From the cell containing the given text, extract its center point as [x, y] coordinate. 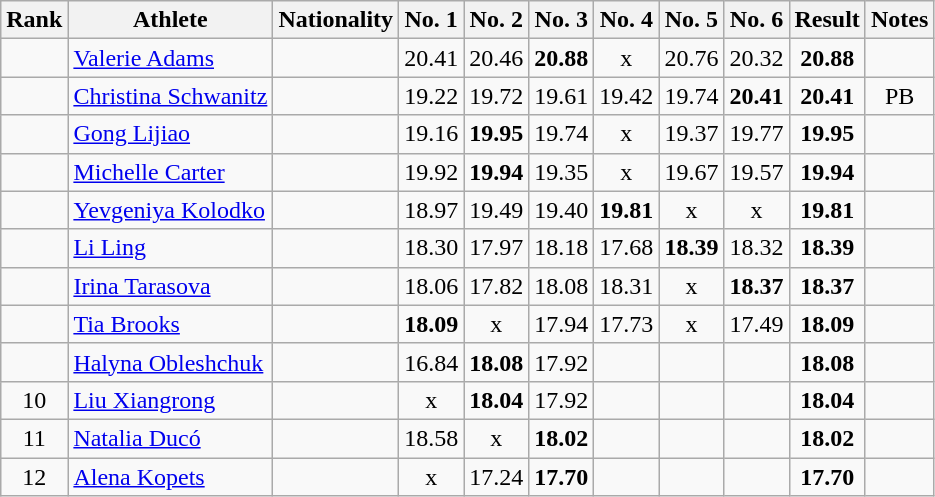
17.49 [756, 324]
Li Ling [170, 248]
19.57 [756, 172]
19.42 [626, 96]
18.31 [626, 286]
Liu Xiangrong [170, 400]
18.32 [756, 248]
Michelle Carter [170, 172]
Irina Tarasova [170, 286]
18.18 [562, 248]
18.30 [432, 248]
No. 3 [562, 20]
20.46 [496, 58]
12 [34, 477]
19.49 [496, 210]
19.16 [432, 134]
20.76 [692, 58]
Alena Kopets [170, 477]
18.06 [432, 286]
19.40 [562, 210]
Christina Schwanitz [170, 96]
17.94 [562, 324]
17.73 [626, 324]
17.82 [496, 286]
19.61 [562, 96]
PB [899, 96]
Halyna Obleshchuk [170, 362]
Nationality [336, 20]
Notes [899, 20]
No. 1 [432, 20]
19.22 [432, 96]
Natalia Ducó [170, 438]
No. 5 [692, 20]
19.67 [692, 172]
Valerie Adams [170, 58]
16.84 [432, 362]
10 [34, 400]
17.97 [496, 248]
17.24 [496, 477]
19.92 [432, 172]
Rank [34, 20]
11 [34, 438]
Athlete [170, 20]
Tia Brooks [170, 324]
Yevgeniya Kolodko [170, 210]
Result [827, 20]
Gong Lijiao [170, 134]
18.97 [432, 210]
No. 2 [496, 20]
No. 4 [626, 20]
17.68 [626, 248]
No. 6 [756, 20]
20.32 [756, 58]
18.58 [432, 438]
19.72 [496, 96]
19.77 [756, 134]
19.35 [562, 172]
19.37 [692, 134]
